Scan for the cell matching the given text and deliver its [X, Y] coordinate at center. 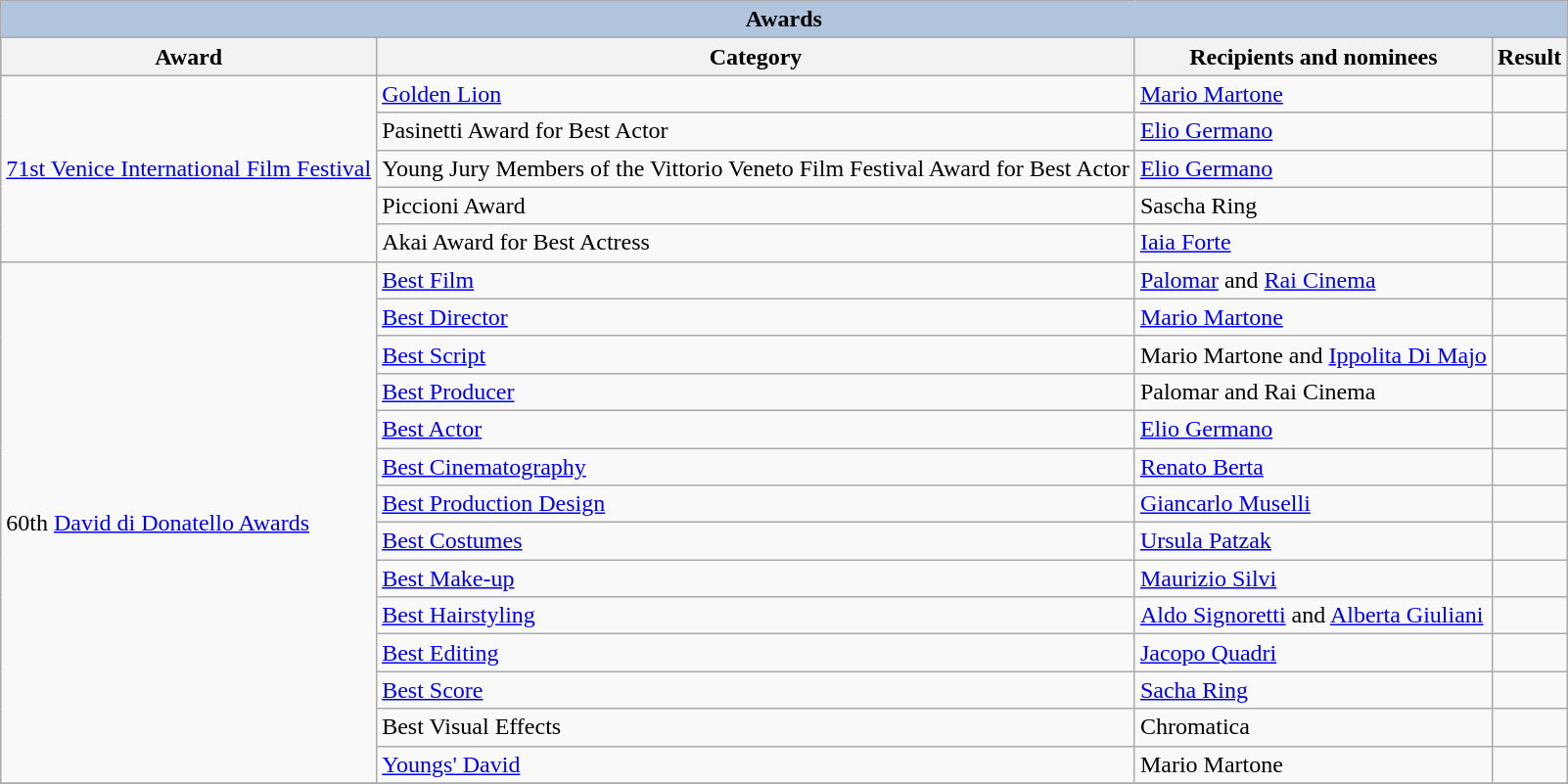
Mario Martone and Ippolita Di Majo [1314, 354]
Golden Lion [756, 94]
Sacha Ring [1314, 690]
Best Editing [756, 653]
Awards [784, 20]
Award [189, 57]
60th David di Donatello Awards [189, 523]
Akai Award for Best Actress [756, 243]
Best Cinematography [756, 467]
Result [1529, 57]
Best Production Design [756, 504]
Recipients and nominees [1314, 57]
Best Director [756, 317]
Ursula Patzak [1314, 541]
Iaia Forte [1314, 243]
Aldo Signoretti and Alberta Giuliani [1314, 616]
Category [756, 57]
Renato Berta [1314, 467]
Maurizio Silvi [1314, 578]
Best Producer [756, 392]
Best Make-up [756, 578]
71st Venice International Film Festival [189, 168]
Jacopo Quadri [1314, 653]
Best Script [756, 354]
Best Score [756, 690]
Giancarlo Muselli [1314, 504]
Sascha Ring [1314, 206]
Piccioni Award [756, 206]
Best Visual Effects [756, 727]
Best Hairstyling [756, 616]
Chromatica [1314, 727]
Best Actor [756, 429]
Best Film [756, 280]
Young Jury Members of the Vittorio Veneto Film Festival Award for Best Actor [756, 168]
Youngs' David [756, 764]
Best Costumes [756, 541]
Pasinetti Award for Best Actor [756, 131]
